Capture the cell that displays the provided text and extract its (X, Y) central coordinate. 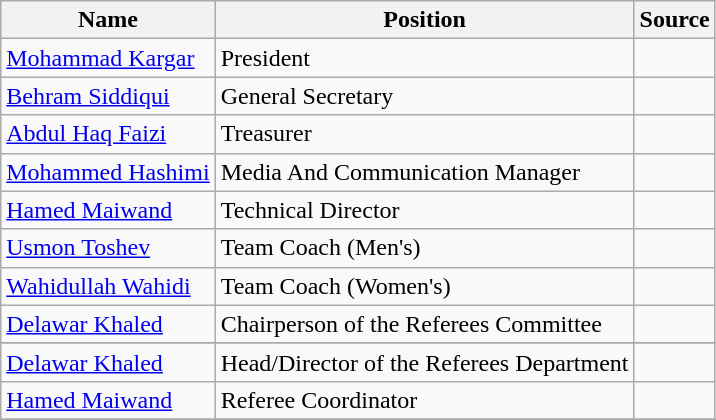
Technical Director (424, 210)
Mohammad Kargar (108, 58)
Mohammed Hashimi (108, 172)
Position (424, 20)
Team Coach (Women's) (424, 286)
Chairperson of the Referees Committee (424, 324)
Referee Coordinator (424, 400)
Abdul Haq Faizi (108, 134)
Head/Director of the Referees Department (424, 362)
General Secretary (424, 96)
Treasurer (424, 134)
Name (108, 20)
Team Coach (Men's) (424, 248)
Media And Communication Manager (424, 172)
Source (674, 20)
Wahidullah Wahidi (108, 286)
President (424, 58)
Behram Siddiqui (108, 96)
Usmon Toshev (108, 248)
